Extract the (X, Y) coordinate from the center of the cell holding the provided text.  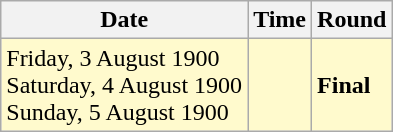
Friday, 3 August 1900Saturday, 4 August 1900Sunday, 5 August 1900 (124, 85)
Time (280, 20)
Date (124, 20)
Final (352, 85)
Round (352, 20)
